Provide the (X, Y) coordinate of the cell's center where the given text is located.  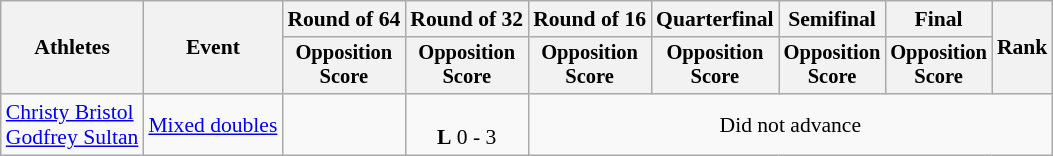
Event (212, 48)
L 0 - 3 (466, 124)
Semifinal (832, 19)
Athletes (72, 48)
Round of 64 (344, 19)
Round of 16 (590, 19)
Round of 32 (466, 19)
Mixed doubles (212, 124)
Quarterfinal (715, 19)
Did not advance (790, 124)
Christy BristolGodfrey Sultan (72, 124)
Final (938, 19)
Rank (1022, 48)
